Locate the cell with the specified text and output its [X, Y] center coordinate. 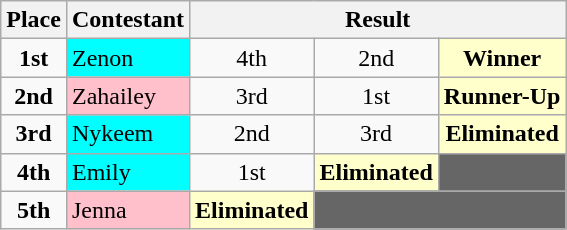
Zahailey [128, 96]
Zenon [128, 58]
Result [378, 20]
Runner-Up [502, 96]
Emily [128, 172]
Nykeem [128, 134]
Winner [502, 58]
5th [34, 210]
Contestant [128, 20]
Jenna [128, 210]
Place [34, 20]
